Find where the given text appears and provide that cell's center as (x, y) coordinate. 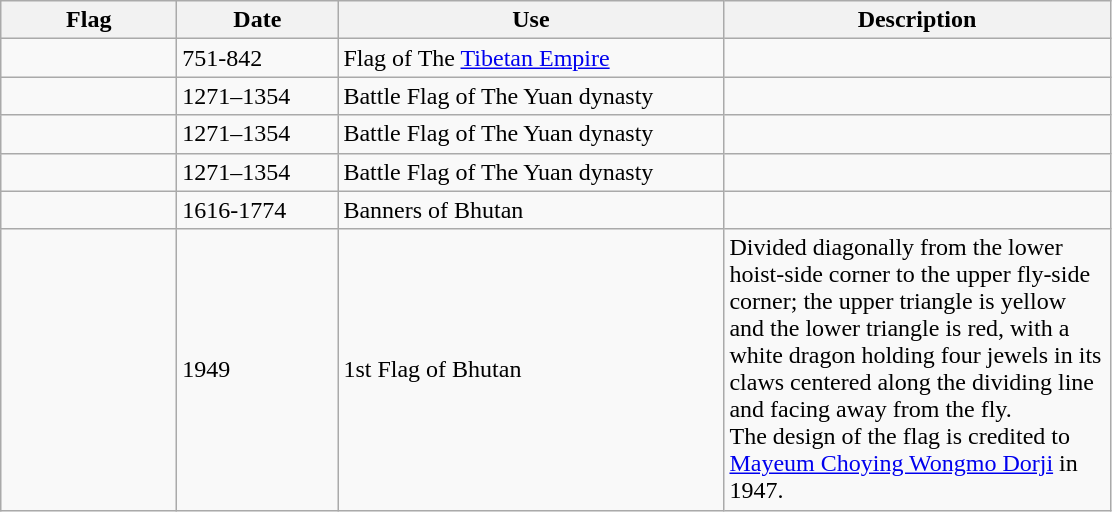
Description (917, 20)
751-842 (258, 58)
Banners of Bhutan (531, 210)
Flag of The Tibetan Empire (531, 58)
Date (258, 20)
Flag (89, 20)
1616-1774 (258, 210)
1st Flag of Bhutan (531, 370)
1949 (258, 370)
Use (531, 20)
